Search for the cell housing the specified text and yield its (x, y) center coordinate. 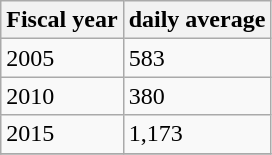
Fiscal year (62, 20)
daily average (197, 20)
1,173 (197, 134)
2005 (62, 58)
380 (197, 96)
2015 (62, 134)
2010 (62, 96)
583 (197, 58)
